Output the [X, Y] coordinate of the center of the cell containing the given text.  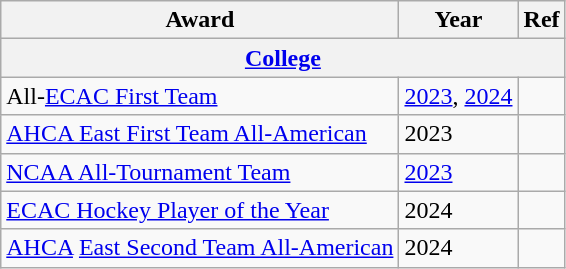
AHCA East Second Team All-American [200, 248]
All-ECAC First Team [200, 96]
2023, 2024 [458, 96]
ECAC Hockey Player of the Year [200, 210]
Award [200, 20]
NCAA All-Tournament Team [200, 172]
College [283, 58]
AHCA East First Team All-American [200, 134]
Ref [542, 20]
Year [458, 20]
